Locate the cell with the specified text and output its [X, Y] center coordinate. 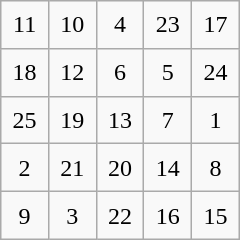
14 [168, 168]
8 [216, 168]
4 [120, 25]
21 [72, 168]
9 [25, 216]
3 [72, 216]
1 [216, 120]
12 [72, 72]
18 [25, 72]
16 [168, 216]
5 [168, 72]
19 [72, 120]
13 [120, 120]
2 [25, 168]
25 [25, 120]
11 [25, 25]
15 [216, 216]
24 [216, 72]
10 [72, 25]
23 [168, 25]
7 [168, 120]
20 [120, 168]
22 [120, 216]
17 [216, 25]
6 [120, 72]
